Locate the cell with the specified text and output its [X, Y] center coordinate. 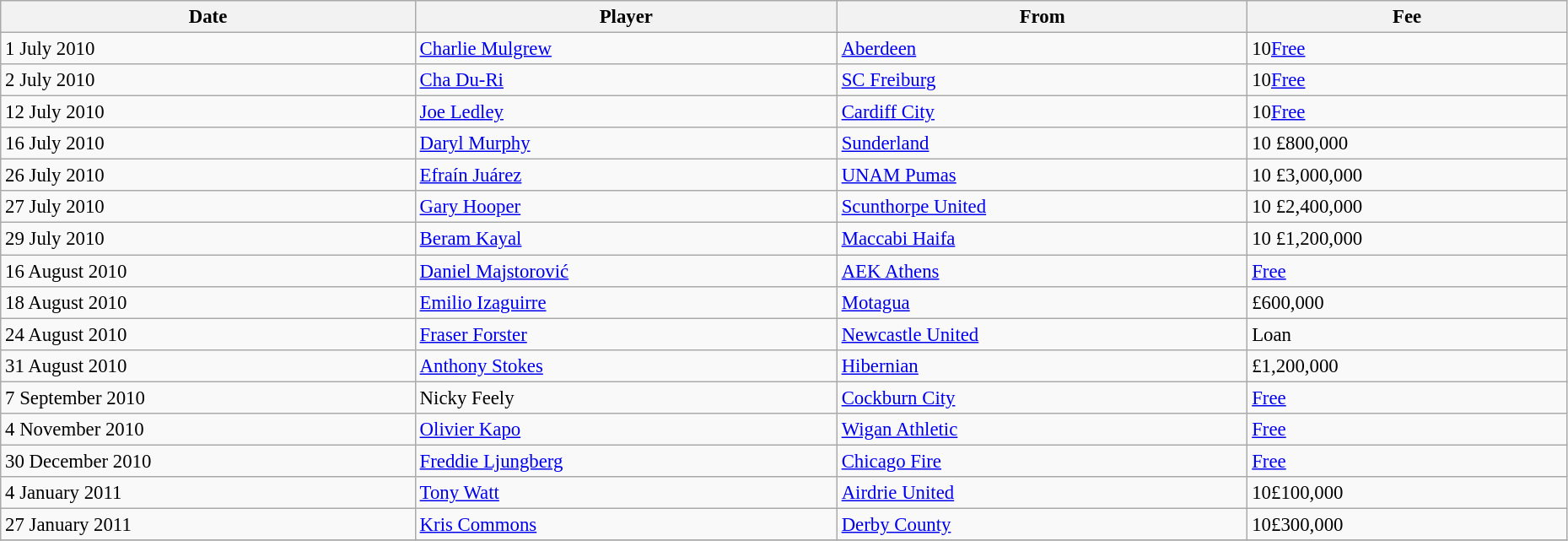
UNAM Pumas [1043, 176]
Sunderland [1043, 143]
AEK Athens [1043, 271]
Hibernian [1043, 365]
Charlie Mulgrew [626, 49]
Derby County [1043, 524]
Maccabi Haifa [1043, 239]
Scunthorpe United [1043, 207]
4 January 2011 [208, 493]
Beram Kayal [626, 239]
Cha Du-Ri [626, 80]
10£100,000 [1407, 493]
Cockburn City [1043, 398]
Wigan Athletic [1043, 430]
Olivier Kapo [626, 430]
10 £800,000 [1407, 143]
10 £1,200,000 [1407, 239]
Chicago Fire [1043, 461]
10 £2,400,000 [1407, 207]
12 July 2010 [208, 112]
Motagua [1043, 302]
1 July 2010 [208, 49]
Cardiff City [1043, 112]
Nicky Feely [626, 398]
Daniel Majstorović [626, 271]
Fraser Forster [626, 334]
Kris Commons [626, 524]
10 £3,000,000 [1407, 176]
Joe Ledley [626, 112]
SC Freiburg [1043, 80]
7 September 2010 [208, 398]
Gary Hooper [626, 207]
27 July 2010 [208, 207]
Daryl Murphy [626, 143]
From [1043, 17]
18 August 2010 [208, 302]
24 August 2010 [208, 334]
27 January 2011 [208, 524]
31 August 2010 [208, 365]
Tony Watt [626, 493]
4 November 2010 [208, 430]
Date [208, 17]
16 July 2010 [208, 143]
Anthony Stokes [626, 365]
30 December 2010 [208, 461]
Efraín Juárez [626, 176]
16 August 2010 [208, 271]
Fee [1407, 17]
£600,000 [1407, 302]
Newcastle United [1043, 334]
Emilio Izaguirre [626, 302]
Loan [1407, 334]
2 July 2010 [208, 80]
Aberdeen [1043, 49]
Player [626, 17]
£1,200,000 [1407, 365]
26 July 2010 [208, 176]
Freddie Ljungberg [626, 461]
10£300,000 [1407, 524]
29 July 2010 [208, 239]
Airdrie United [1043, 493]
